Extract the [x, y] coordinate from the center of the cell holding the provided text.  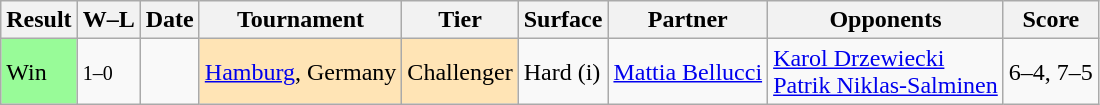
1–0 [108, 72]
Partner [688, 20]
Hard (i) [563, 72]
Date [170, 20]
Score [1050, 20]
Karol Drzewiecki Patrik Niklas-Salminen [886, 72]
W–L [108, 20]
Tournament [300, 20]
Opponents [886, 20]
Result [39, 20]
Win [39, 72]
Challenger [460, 72]
Tier [460, 20]
Hamburg, Germany [300, 72]
Mattia Bellucci [688, 72]
Surface [563, 20]
6–4, 7–5 [1050, 72]
